Return (x, y) of the center of cell containing provided text 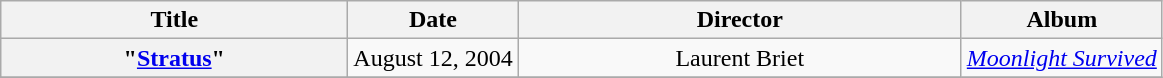
Director (740, 20)
Laurent Briet (740, 58)
Title (174, 20)
August 12, 2004 (433, 58)
Date (433, 20)
Moonlight Survived (1062, 58)
"Stratus" (174, 58)
Album (1062, 20)
